Pinpoint the cell where the given text exists, returning its (X, Y) midpoint coordinate. 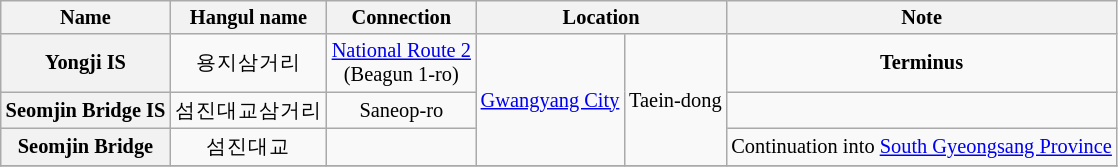
Taein-dong (675, 100)
Note (921, 17)
Connection (402, 17)
Continuation into South Gyeongsang Province (921, 146)
Saneop-ro (402, 110)
Terminus (921, 63)
Seomjin Bridge (86, 146)
섬진대교삼거리 (248, 110)
섬진대교 (248, 146)
Name (86, 17)
Yongji IS (86, 63)
Hangul name (248, 17)
용지삼거리 (248, 63)
Gwangyang City (550, 100)
Seomjin Bridge IS (86, 110)
National Route 2(Beagun 1-ro) (402, 63)
Location (602, 17)
